Output the [x, y] coordinate of the center of the cell containing the given text.  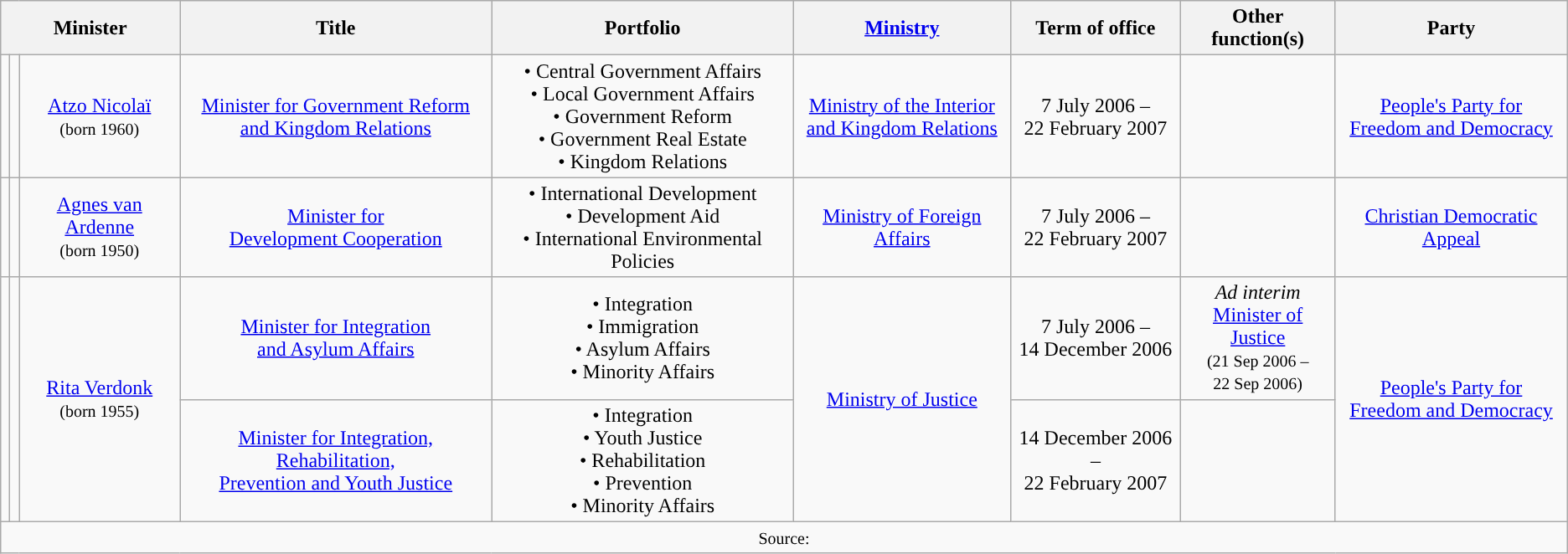
• Integration • Immigration • Asylum Affairs • Minority Affairs [642, 338]
Other function(s) [1258, 28]
Party [1451, 28]
14 December 2006 – 22 February 2007 [1096, 460]
• Central Government Affairs • Local Government Affairs • Government Reform • Government Real Estate • Kingdom Relations [642, 116]
Ministry of Foreign Affairs [901, 228]
Minister for Integration, Rehabilitation, Prevention and Youth Justice [336, 460]
Agnes van Ardenne (born 1950) [100, 228]
Minister for Integration and Asylum Affairs [336, 338]
Ministry [901, 28]
Atzo Nicolaï (born 1960) [100, 116]
Source: [784, 537]
Rita Verdonk (born 1955) [100, 399]
Ad interim Minister of Justice (21 Sep 2006 – 22 Sep 2006) [1258, 338]
• International Development • Development Aid • International Environmental Policies [642, 228]
Christian Democratic Appeal [1451, 228]
Minister for Government Reform and Kingdom Relations [336, 116]
• Integration • Youth Justice • Rehabilitation • Prevention • Minority Affairs [642, 460]
Minister for Development Cooperation [336, 228]
Portfolio [642, 28]
Term of office [1096, 28]
Title [336, 28]
Minister [90, 28]
Ministry of Justice [901, 399]
Ministry of the Interior and Kingdom Relations [901, 116]
7 July 2006 – 14 December 2006 [1096, 338]
